Determine the (x, y) coordinate at the center of the cell enclosing the given text.  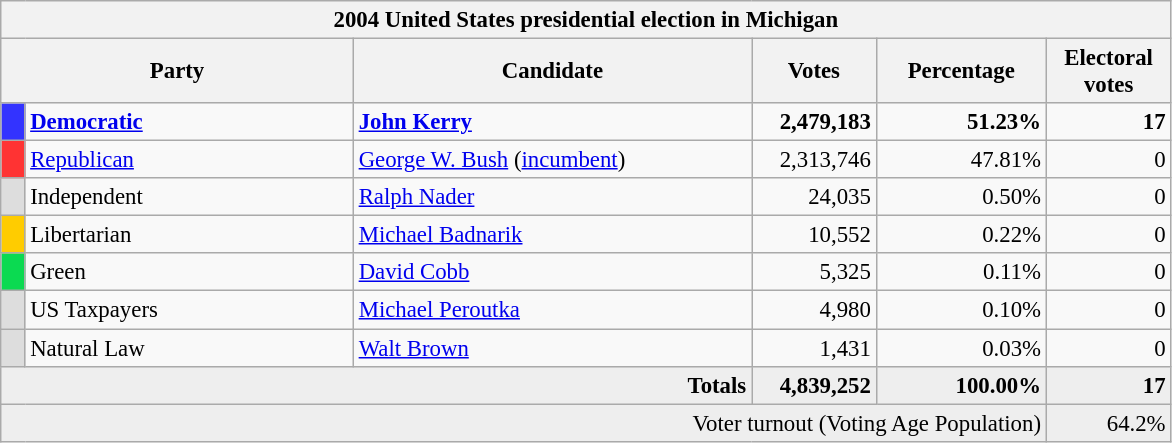
Independent (189, 197)
4,980 (814, 310)
2,479,183 (814, 122)
Michael Badnarik (552, 235)
Democratic (189, 122)
0.22% (961, 235)
Ralph Nader (552, 197)
Michael Peroutka (552, 310)
1,431 (814, 348)
24,035 (814, 197)
George W. Bush (incumbent) (552, 160)
Electoral votes (1108, 72)
2004 United States presidential election in Michigan (586, 20)
Republican (189, 160)
64.2% (1108, 423)
John Kerry (552, 122)
David Cobb (552, 273)
Natural Law (189, 348)
51.23% (961, 122)
0.11% (961, 273)
0.50% (961, 197)
100.00% (961, 385)
47.81% (961, 160)
2,313,746 (814, 160)
4,839,252 (814, 385)
5,325 (814, 273)
Votes (814, 72)
Candidate (552, 72)
0.10% (961, 310)
Voter turnout (Voting Age Population) (524, 423)
Party (178, 72)
0.03% (961, 348)
Libertarian (189, 235)
Green (189, 273)
Totals (376, 385)
US Taxpayers (189, 310)
Percentage (961, 72)
10,552 (814, 235)
Walt Brown (552, 348)
